Pinpoint the cell where the given text exists, returning its (x, y) midpoint coordinate. 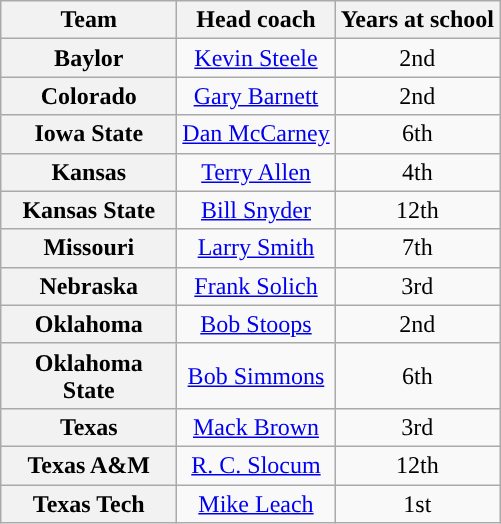
Oklahoma (89, 324)
Texas Tech (89, 503)
Kevin Steele (256, 58)
Kansas State (89, 210)
R. C. Slocum (256, 465)
Nebraska (89, 286)
Mike Leach (256, 503)
7th (417, 248)
Colorado (89, 96)
Oklahoma State (89, 376)
Head coach (256, 20)
Iowa State (89, 134)
1st (417, 503)
4th (417, 172)
Missouri (89, 248)
Larry Smith (256, 248)
Gary Barnett (256, 96)
Years at school (417, 20)
Baylor (89, 58)
Texas (89, 427)
Bob Stoops (256, 324)
Terry Allen (256, 172)
Frank Solich (256, 286)
Mack Brown (256, 427)
Texas A&M (89, 465)
Kansas (89, 172)
Dan McCarney (256, 134)
Team (89, 20)
Bob Simmons (256, 376)
Bill Snyder (256, 210)
